Identify which cell holds the provided text, then report its (x, y) central coordinate. 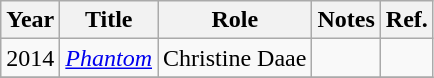
Year (30, 20)
Notes (346, 20)
Role (235, 20)
2014 (30, 58)
Ref. (406, 20)
Phantom (109, 58)
Christine Daae (235, 58)
Title (109, 20)
